Identify which cell holds the provided text, then report its [X, Y] central coordinate. 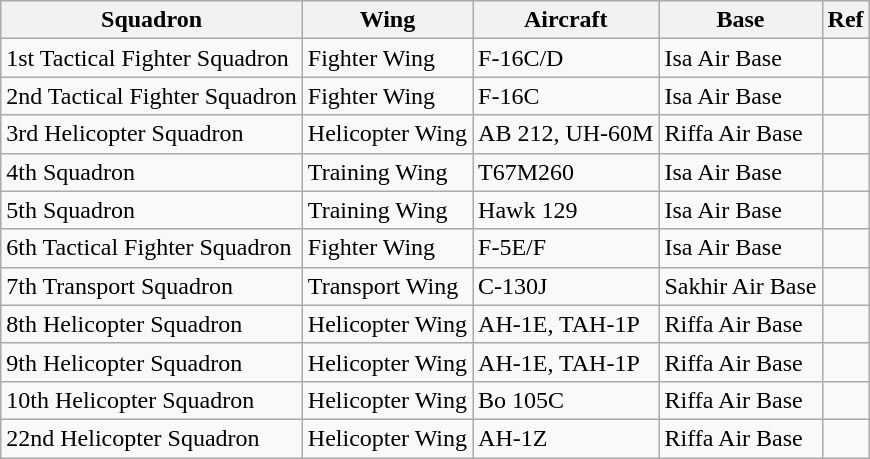
5th Squadron [152, 210]
Sakhir Air Base [740, 286]
F-16C/D [566, 58]
Ref [846, 20]
2nd Tactical Fighter Squadron [152, 96]
6th Tactical Fighter Squadron [152, 248]
AH-1Z [566, 438]
Aircraft [566, 20]
3rd Helicopter Squadron [152, 134]
T67M260 [566, 172]
4th Squadron [152, 172]
C-130J [566, 286]
7th Transport Squadron [152, 286]
9th Helicopter Squadron [152, 362]
Hawk 129 [566, 210]
F-16C [566, 96]
10th Helicopter Squadron [152, 400]
Wing [387, 20]
Squadron [152, 20]
Base [740, 20]
1st Tactical Fighter Squadron [152, 58]
AB 212, UH-60M [566, 134]
Bo 105C [566, 400]
22nd Helicopter Squadron [152, 438]
Transport Wing [387, 286]
8th Helicopter Squadron [152, 324]
F-5E/F [566, 248]
